Search for the cell housing the specified text and yield its (X, Y) center coordinate. 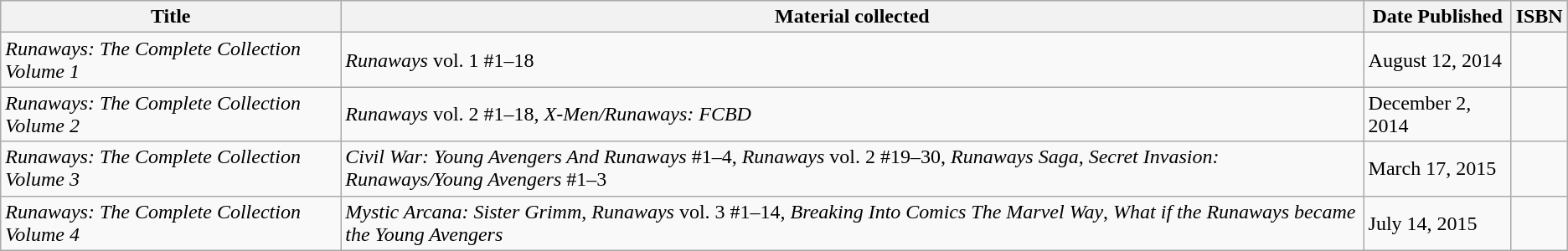
Runaways: The Complete Collection Volume 1 (171, 60)
Material collected (853, 17)
Civil War: Young Avengers And Runaways #1–4, Runaways vol. 2 #19–30, Runaways Saga, Secret Invasion: Runaways/Young Avengers #1–3 (853, 169)
Date Published (1437, 17)
ISBN (1540, 17)
Runaways: The Complete Collection Volume 4 (171, 223)
Runaways: The Complete Collection Volume 3 (171, 169)
Runaways: The Complete Collection Volume 2 (171, 114)
Runaways vol. 2 #1–18, X-Men/Runaways: FCBD (853, 114)
Title (171, 17)
December 2, 2014 (1437, 114)
August 12, 2014 (1437, 60)
Mystic Arcana: Sister Grimm, Runaways vol. 3 #1–14, Breaking Into Comics The Marvel Way, What if the Runaways became the Young Avengers (853, 223)
March 17, 2015 (1437, 169)
July 14, 2015 (1437, 223)
Runaways vol. 1 #1–18 (853, 60)
